Scan for the cell matching the given text and deliver its (X, Y) coordinate at center. 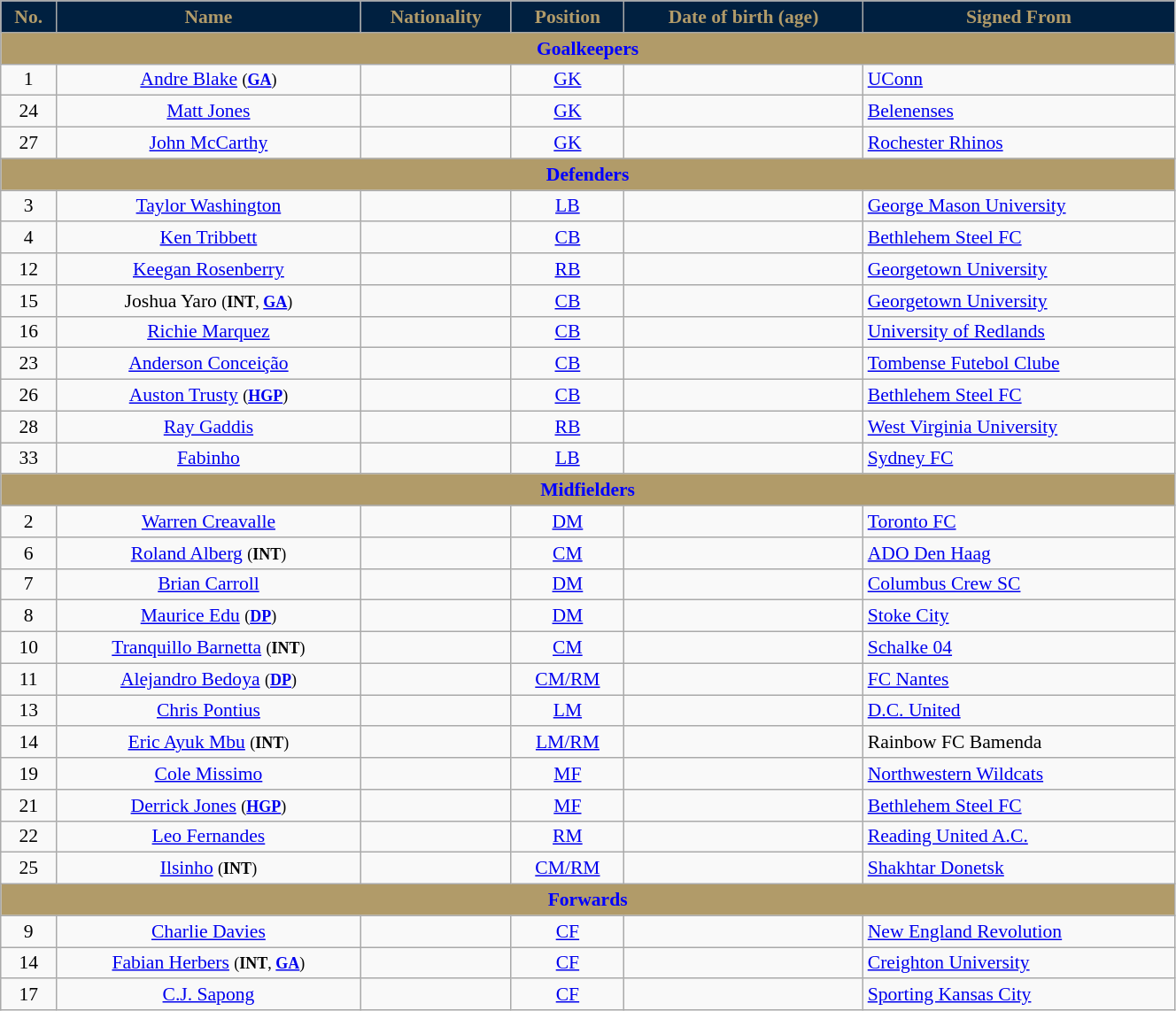
Defenders (588, 174)
Sporting Kansas City (1019, 995)
Rainbow FC Bamenda (1019, 743)
Reading United A.C. (1019, 837)
Roland Alberg (INT) (209, 553)
Stoke City (1019, 616)
13 (28, 711)
Cole Missimo (209, 774)
Ray Gaddis (209, 427)
New England Revolution (1019, 931)
Matt Jones (209, 112)
Sydney FC (1019, 459)
Position (567, 17)
Andre Blake (GA) (209, 80)
ADO Den Haag (1019, 553)
Signed From (1019, 17)
Maurice Edu (DP) (209, 616)
Belenenses (1019, 112)
17 (28, 995)
33 (28, 459)
Eric Ayuk Mbu (INT) (209, 743)
LM/RM (567, 743)
Leo Fernandes (209, 837)
15 (28, 301)
John McCarthy (209, 143)
21 (28, 806)
Keegan Rosenberry (209, 269)
Richie Marquez (209, 332)
C.J. Sapong (209, 995)
LM (567, 711)
Joshua Yaro (INT, GA) (209, 301)
Midfielders (588, 490)
28 (28, 427)
12 (28, 269)
Schalke 04 (1019, 648)
Chris Pontius (209, 711)
6 (28, 553)
Creighton University (1019, 963)
Brian Carroll (209, 584)
Alejandro Bedoya (DP) (209, 679)
8 (28, 616)
Northwestern Wildcats (1019, 774)
27 (28, 143)
RM (567, 837)
10 (28, 648)
11 (28, 679)
Tombense Futebol Clube (1019, 364)
Charlie Davies (209, 931)
George Mason University (1019, 206)
No. (28, 17)
Anderson Conceição (209, 364)
Toronto FC (1019, 521)
19 (28, 774)
Derrick Jones (HGP) (209, 806)
4 (28, 238)
24 (28, 112)
25 (28, 868)
West Virginia University (1019, 427)
Forwards (588, 900)
3 (28, 206)
UConn (1019, 80)
Shakhtar Donetsk (1019, 868)
23 (28, 364)
Ken Tribbett (209, 238)
Fabian Herbers (INT, GA) (209, 963)
Name (209, 17)
22 (28, 837)
Columbus Crew SC (1019, 584)
Date of birth (age) (743, 17)
FC Nantes (1019, 679)
Ilsinho (INT) (209, 868)
Tranquillo Barnetta (INT) (209, 648)
2 (28, 521)
16 (28, 332)
University of Redlands (1019, 332)
Fabinho (209, 459)
D.C. United (1019, 711)
9 (28, 931)
7 (28, 584)
1 (28, 80)
Auston Trusty (HGP) (209, 396)
Nationality (436, 17)
Goalkeepers (588, 49)
Taylor Washington (209, 206)
Warren Creavalle (209, 521)
Rochester Rhinos (1019, 143)
26 (28, 396)
